Return the (X, Y) coordinate for the center point of the cell that contains the specified text.  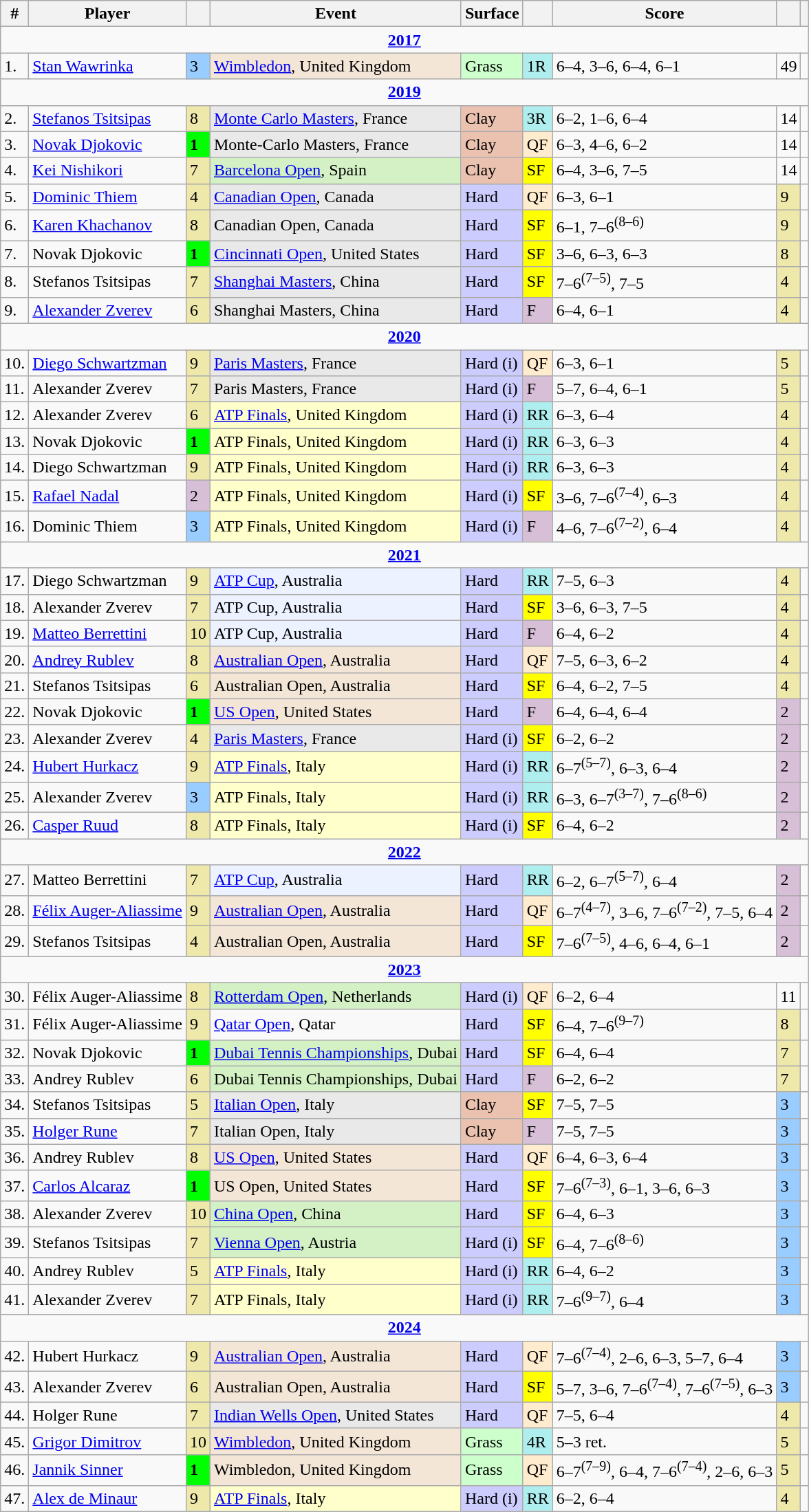
6–4, 3–6, 7–5 (665, 171)
13. (15, 441)
47. (15, 1498)
19. (15, 633)
6–2, 1–6, 6–4 (665, 118)
Karen Khachanov (107, 226)
41. (15, 1300)
32. (15, 1053)
5–3 ret. (665, 1441)
6–3, 4–6, 6–2 (665, 144)
12. (15, 415)
Player (107, 14)
1. (15, 66)
17. (15, 581)
2. (15, 118)
6–7(5–7), 6–3, 6–4 (665, 766)
7–6(7–4), 2–6, 6–3, 5–7, 6–4 (665, 1356)
34. (15, 1105)
6–7(7–9), 6–4, 7–6(7–4), 2–6, 6–3 (665, 1470)
Event (336, 14)
5. (15, 197)
14. (15, 468)
2021 (404, 555)
6–2, 6–7(5–7), 6–4 (665, 880)
2019 (404, 92)
6–4, 6–3 (665, 1214)
Rotterdam Open, Netherlands (336, 996)
26. (15, 826)
18. (15, 607)
38. (15, 1214)
Carlos Alcaraz (107, 1185)
7–5, 6–4 (665, 1415)
3–6, 6–3, 6–3 (665, 254)
6–1, 7–6(8–6) (665, 226)
7–5, 6–3, 6–2 (665, 659)
Rafael Nadal (107, 496)
6–3, 6–7(3–7), 7–6(8–6) (665, 798)
9. (15, 310)
6–4, 3–6, 6–4, 6–1 (665, 66)
Cincinnati Open, United States (336, 254)
Stan Wawrinka (107, 66)
11 (788, 996)
16. (15, 527)
3. (15, 144)
6–4, 6–4, 6–4 (665, 712)
3–6, 6–3, 7–5 (665, 607)
Alex de Minaur (107, 1498)
2022 (404, 852)
2017 (404, 40)
42. (15, 1356)
Monte-Carlo Masters, France (336, 144)
22. (15, 712)
25. (15, 798)
5–7, 3–6, 7–6(7–4), 7–6(7–5), 6–3 (665, 1388)
23. (15, 738)
45. (15, 1441)
3R (538, 118)
7–6(9–7), 6–4 (665, 1300)
27. (15, 880)
24. (15, 766)
6–4, 6–2, 7–5 (665, 686)
6–4, 6–1 (665, 310)
43. (15, 1388)
30. (15, 996)
7–6(7–3), 6–1, 3–6, 6–3 (665, 1185)
2020 (404, 336)
Vienna Open, Austria (336, 1243)
2023 (404, 969)
37. (15, 1185)
21. (15, 686)
35. (15, 1131)
36. (15, 1157)
# (15, 14)
29. (15, 942)
49 (788, 66)
1R (538, 66)
6–4, 7–6(9–7) (665, 1025)
31. (15, 1025)
Barcelona Open, Spain (336, 171)
8. (15, 282)
33. (15, 1079)
44. (15, 1415)
4–6, 7–6(7–2), 6–4 (665, 527)
6–3, 6–4 (665, 415)
China Open, China (336, 1214)
Grigor Dimitrov (107, 1441)
2024 (404, 1328)
Score (665, 14)
Kei Nishikori (107, 171)
15. (15, 496)
39. (15, 1243)
Casper Ruud (107, 826)
6–4, 6–4 (665, 1053)
28. (15, 910)
Monte Carlo Masters, France (336, 118)
Qatar Open, Qatar (336, 1025)
4R (538, 1441)
10. (15, 363)
6. (15, 226)
5–7, 6–4, 6–1 (665, 389)
6–4, 7–6(8–6) (665, 1243)
7–5, 6–3 (665, 581)
40. (15, 1271)
20. (15, 659)
4. (15, 171)
Surface (492, 14)
7–6(7–5), 4–6, 6–4, 6–1 (665, 942)
3–6, 7–6(7–4), 6–3 (665, 496)
Indian Wells Open, United States (336, 1415)
6–4, 6–3, 6–4 (665, 1157)
46. (15, 1470)
6–7(4–7), 3–6, 7–6(7–2), 7–5, 6–4 (665, 910)
Jannik Sinner (107, 1470)
7. (15, 254)
11. (15, 389)
7–6(7–5), 7–5 (665, 282)
